Locate the cell with the specified text and output its (x, y) center coordinate. 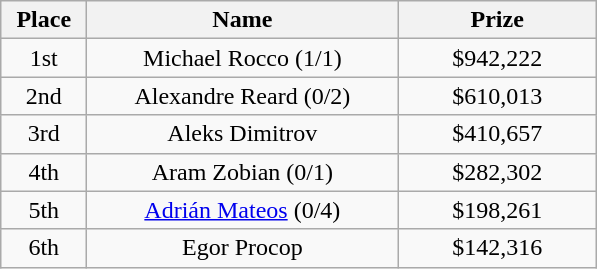
Adrián Mateos (0/4) (242, 210)
$198,261 (498, 210)
Prize (498, 20)
5th (44, 210)
$282,302 (498, 172)
$410,657 (498, 134)
3rd (44, 134)
Michael Rocco (1/1) (242, 58)
$142,316 (498, 248)
$942,222 (498, 58)
1st (44, 58)
$610,013 (498, 96)
4th (44, 172)
2nd (44, 96)
Place (44, 20)
Egor Procop (242, 248)
Name (242, 20)
Aram Zobian (0/1) (242, 172)
6th (44, 248)
Aleks Dimitrov (242, 134)
Alexandre Reard (0/2) (242, 96)
